Capture the cell that displays the provided text and extract its (X, Y) central coordinate. 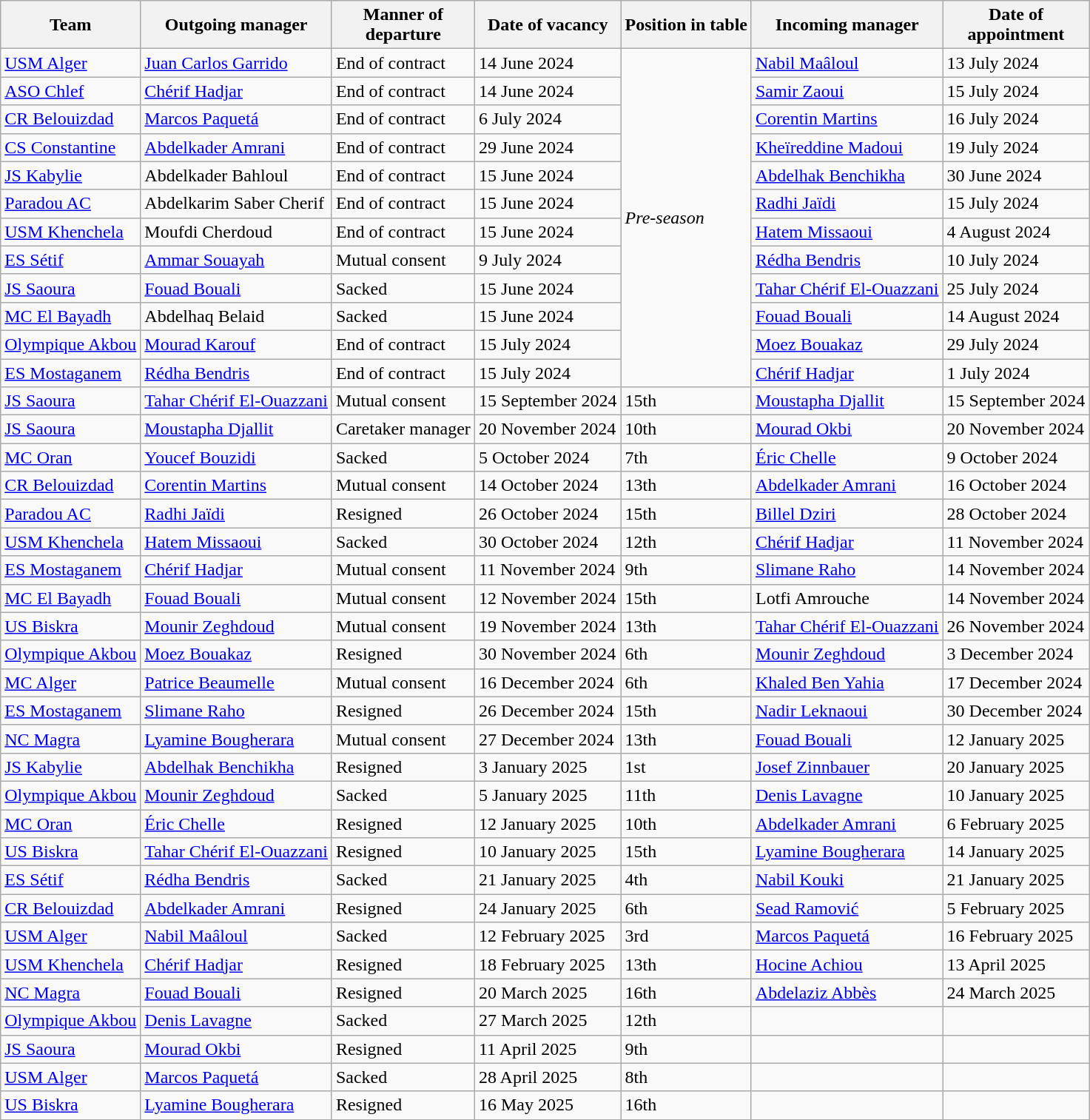
Ammar Souayah (237, 260)
14 August 2024 (1016, 316)
1st (686, 767)
6 July 2024 (548, 119)
Date ofappointment (1016, 25)
Abdelaziz Abbès (847, 993)
Abdelhaq Belaid (237, 316)
Lotfi Amrouche (847, 598)
Patrice Beaumelle (237, 683)
Abdelkarim Saber Cherif (237, 204)
5 February 2025 (1016, 908)
30 June 2024 (1016, 175)
11 April 2025 (548, 1049)
Billel Dziri (847, 514)
19 November 2024 (548, 626)
Mourad Karouf (237, 344)
24 January 2025 (548, 908)
1 July 2024 (1016, 372)
9 October 2024 (1016, 457)
4 August 2024 (1016, 232)
Date of vacancy (548, 25)
Team (71, 25)
Caretaker manager (403, 429)
28 April 2025 (548, 1077)
Kheïreddine Madoui (847, 147)
Samir Zaoui (847, 91)
29 June 2024 (548, 147)
8th (686, 1077)
16 July 2024 (1016, 119)
Incoming manager (847, 25)
5 October 2024 (548, 457)
12 November 2024 (548, 598)
14 January 2025 (1016, 852)
17 December 2024 (1016, 683)
3 December 2024 (1016, 654)
10 July 2024 (1016, 260)
Youcef Bouzidi (237, 457)
26 November 2024 (1016, 626)
16 October 2024 (1016, 486)
14 October 2024 (548, 486)
28 October 2024 (1016, 514)
Position in table (686, 25)
Hocine Achiou (847, 965)
Nadir Leknaoui (847, 711)
13 July 2024 (1016, 63)
27 March 2025 (548, 1021)
19 July 2024 (1016, 147)
11th (686, 795)
Sead Ramović (847, 908)
20 January 2025 (1016, 767)
30 December 2024 (1016, 711)
6 February 2025 (1016, 824)
18 February 2025 (548, 965)
7th (686, 457)
16 May 2025 (548, 1105)
Pre-season (686, 218)
26 October 2024 (548, 514)
16 February 2025 (1016, 936)
26 December 2024 (548, 711)
Josef Zinnbauer (847, 767)
24 March 2025 (1016, 993)
3rd (686, 936)
MC Alger (71, 683)
4th (686, 880)
27 December 2024 (548, 739)
12 February 2025 (548, 936)
13 April 2025 (1016, 965)
CS Constantine (71, 147)
20 March 2025 (548, 993)
5 January 2025 (548, 795)
25 July 2024 (1016, 288)
Abdelkader Bahloul (237, 175)
ASO Chlef (71, 91)
Khaled Ben Yahia (847, 683)
16 December 2024 (548, 683)
3 January 2025 (548, 767)
Nabil Kouki (847, 880)
Outgoing manager (237, 25)
30 November 2024 (548, 654)
Manner ofdeparture (403, 25)
9 July 2024 (548, 260)
29 July 2024 (1016, 344)
30 October 2024 (548, 542)
Moufdi Cherdoud (237, 232)
Juan Carlos Garrido (237, 63)
